For the text-containing cell, return its midpoint in [x, y] coordinate format. 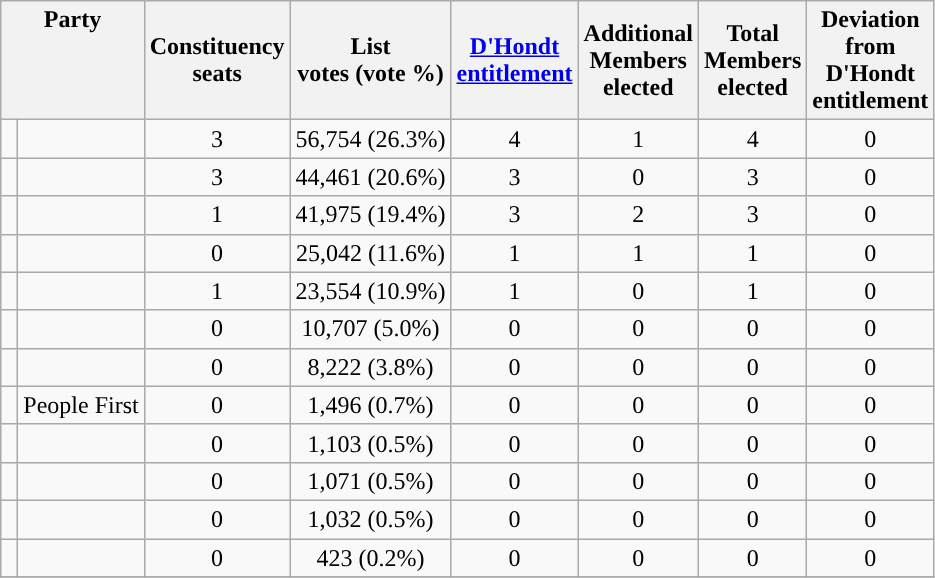
Party [72, 60]
Constituencyseats [217, 60]
1,032 (0.5%) [370, 519]
423 (0.2%) [370, 557]
People First [81, 405]
44,461 (20.6%) [370, 177]
10,707 (5.0%) [370, 329]
8,222 (3.8%) [370, 367]
1,071 (0.5%) [370, 481]
AdditionalMemberselected [638, 60]
56,754 (26.3%) [370, 139]
1,496 (0.7%) [370, 405]
Listvotes (vote %) [370, 60]
D'Hondtentitlement [514, 60]
TotalMemberselected [752, 60]
23,554 (10.9%) [370, 291]
DeviationfromD'Hondtentitlement [870, 60]
1,103 (0.5%) [370, 443]
25,042 (11.6%) [370, 253]
2 [638, 215]
41,975 (19.4%) [370, 215]
